Detect which cell encompasses the target text, then output its [X, Y] center coordinate. 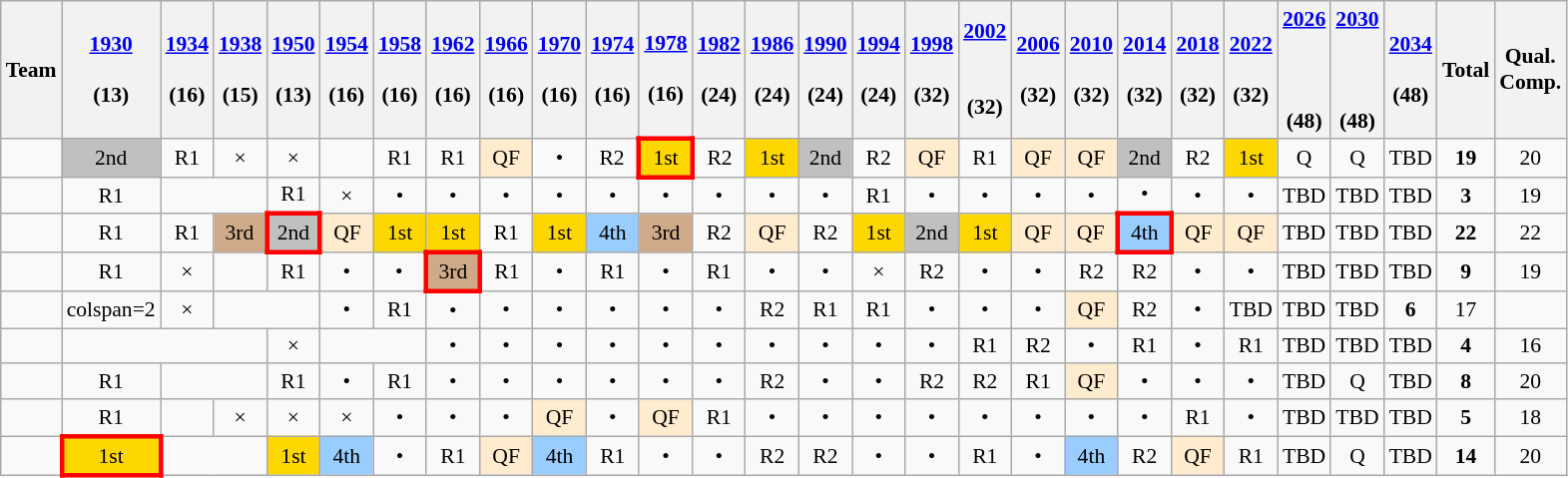
1934(16) [188, 70]
1990(24) [824, 70]
4 [1465, 346]
9 [1465, 271]
2002(32) [984, 70]
1970(16) [559, 70]
Qual.Comp. [1530, 70]
Total [1465, 70]
6 [1411, 309]
2022(32) [1252, 70]
8 [1465, 382]
2006(32) [1038, 70]
2018(32) [1198, 70]
1954(16) [347, 70]
2030(48) [1357, 70]
1974(16) [613, 70]
2034(48) [1411, 70]
1950(13) [293, 70]
1962(16) [453, 70]
1982(24) [719, 70]
2010(32) [1092, 70]
14 [1465, 455]
1938(15) [240, 70]
2014(32) [1144, 70]
2026(48) [1304, 70]
Team [32, 70]
1966(16) [505, 70]
1994(24) [878, 70]
5 [1465, 417]
1978(16) [665, 70]
1986(24) [773, 70]
17 [1465, 309]
1930(13) [112, 70]
18 [1530, 417]
colspan=2 [112, 309]
3 [1465, 196]
1958(16) [399, 70]
1998(32) [932, 70]
16 [1530, 346]
